Return [X, Y] of the center of cell containing provided text 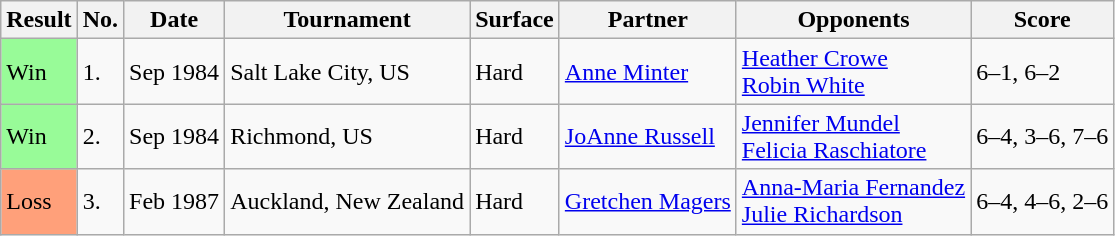
Richmond, US [348, 136]
JoAnne Russell [648, 136]
6–4, 3–6, 7–6 [1042, 136]
Salt Lake City, US [348, 72]
2. [100, 136]
Surface [515, 20]
6–1, 6–2 [1042, 72]
Partner [648, 20]
Anna-Maria Fernandez Julie Richardson [853, 202]
Jennifer Mundel Felicia Raschiatore [853, 136]
Result [39, 20]
6–4, 4–6, 2–6 [1042, 202]
1. [100, 72]
Score [1042, 20]
Anne Minter [648, 72]
Date [174, 20]
Gretchen Magers [648, 202]
Tournament [348, 20]
Heather Crowe Robin White [853, 72]
Loss [39, 202]
Feb 1987 [174, 202]
Auckland, New Zealand [348, 202]
3. [100, 202]
No. [100, 20]
Opponents [853, 20]
